Locate the cell with the specified text and output its [X, Y] center coordinate. 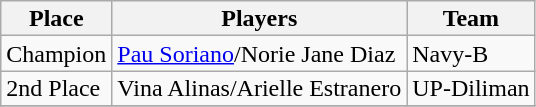
Players [260, 18]
Place [56, 18]
UP-Diliman [471, 88]
Vina Alinas/Arielle Estranero [260, 88]
2nd Place [56, 88]
Navy-B [471, 54]
Pau Soriano/Norie Jane Diaz [260, 54]
Champion [56, 54]
Team [471, 18]
